Return (x, y) of the center of cell containing provided text 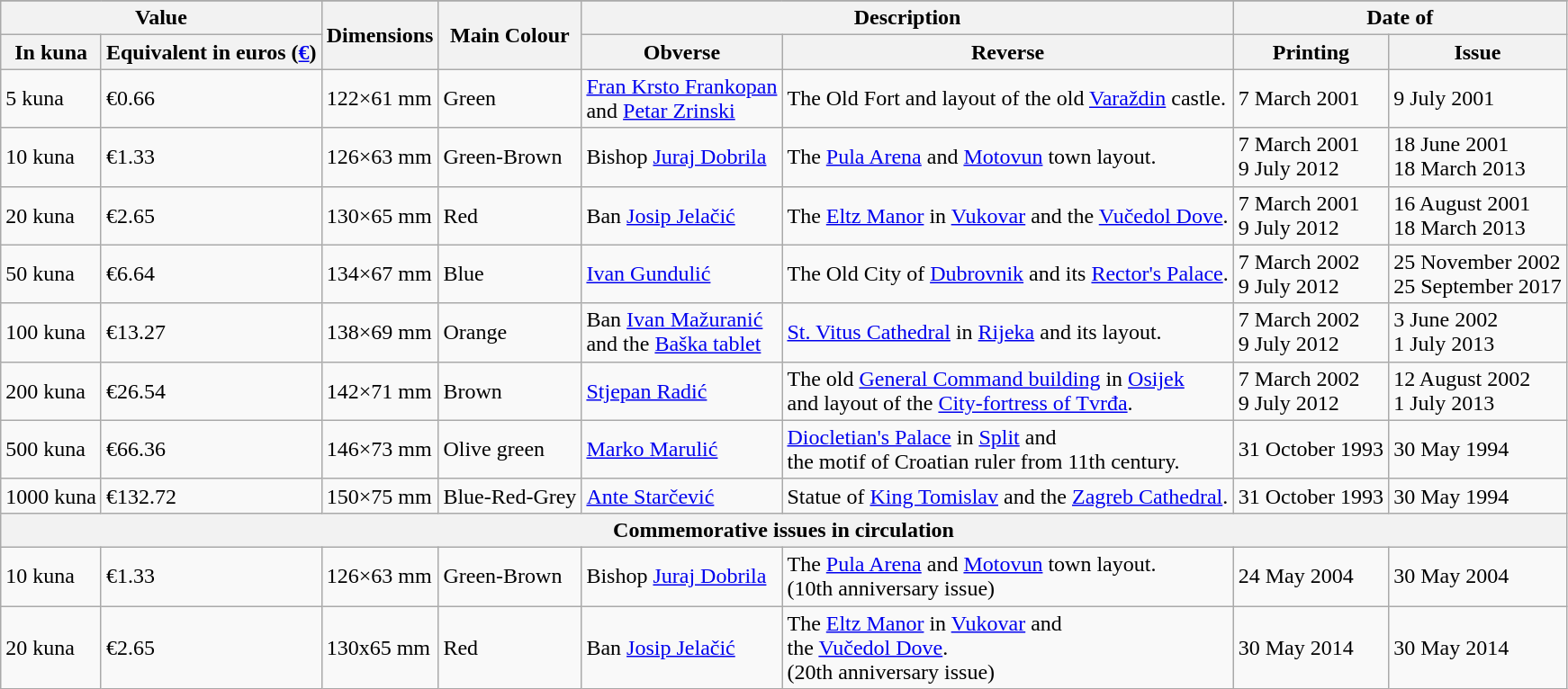
Blue (509, 273)
122×61 mm (380, 99)
Obverse (682, 52)
Value (161, 18)
Equivalent in euros (€) (211, 52)
€66.36 (211, 450)
9 July 2001 (1478, 99)
Dimensions (380, 35)
130×65 mm (380, 216)
Olive green (509, 450)
Printing (1311, 52)
Orange (509, 333)
130x65 mm (380, 648)
€0.66 (211, 99)
200 kuna (51, 390)
Fran Krsto Frankopanand Petar Zrinski (682, 99)
Stjepan Radić (682, 390)
Marko Marulić (682, 450)
142×71 mm (380, 390)
500 kuna (51, 450)
The Eltz Manor in Vukovar and the Vučedol Dove. (1008, 216)
St. Vitus Cathedral in Rijeka and its layout. (1008, 333)
Date of (1400, 18)
30 May 2004 (1478, 576)
1000 kuna (51, 496)
7 March 2001 (1311, 99)
24 May 2004 (1311, 576)
100 kuna (51, 333)
€26.54 (211, 390)
The Pula Arena and Motovun town layout.(10th anniversary issue) (1008, 576)
Green (509, 99)
€6.64 (211, 273)
Ante Starčević (682, 496)
Main Colour (509, 35)
Ivan Gundulić (682, 273)
150×75 mm (380, 496)
25 November 2002 25 September 2017 (1478, 273)
12 August 2002 1 July 2013 (1478, 390)
138×69 mm (380, 333)
€13.27 (211, 333)
Blue-Red-Grey (509, 496)
134×67 mm (380, 273)
Commemorative issues in circulation (784, 530)
Ban Ivan Mažuranić and the Baška tablet (682, 333)
50 kuna (51, 273)
€132.72 (211, 496)
Diocletian's Palace in Split and the motif of Croatian ruler from 11th century. (1008, 450)
The Old Fort and layout of the old Varaždin castle. (1008, 99)
5 kuna (51, 99)
The Old City of Dubrovnik and its Rector's Palace. (1008, 273)
Statue of King Tomislav and the Zagreb Cathedral. (1008, 496)
Reverse (1008, 52)
The Eltz Manor in Vukovar andthe Vučedol Dove.(20th anniversary issue) (1008, 648)
Description (907, 18)
16 August 2001 18 March 2013 (1478, 216)
Issue (1478, 52)
146×73 mm (380, 450)
Brown (509, 390)
18 June 2001 18 March 2013 (1478, 157)
In kuna (51, 52)
The old General Command building in Osijekand layout of the City-fortress of Tvrđa. (1008, 390)
The Pula Arena and Motovun town layout. (1008, 157)
3 June 2002 1 July 2013 (1478, 333)
